Extract the [X, Y] coordinate from the center of the cell holding the provided text.  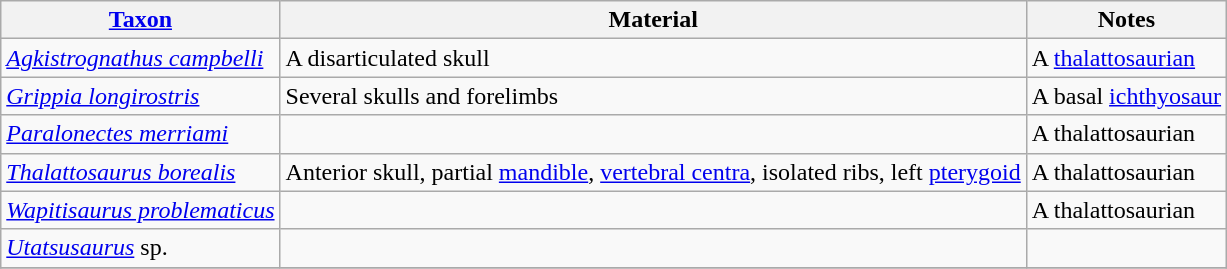
A basal ichthyosaur [1126, 96]
Utatsusaurus sp. [140, 248]
Agkistrognathus campbelli [140, 58]
Paralonectes merriami [140, 134]
Thalattosaurus borealis [140, 172]
Several skulls and forelimbs [653, 96]
Grippia longirostris [140, 96]
Wapitisaurus problematicus [140, 210]
Material [653, 20]
Taxon [140, 20]
A disarticulated skull [653, 58]
Notes [1126, 20]
Anterior skull, partial mandible, vertebral centra, isolated ribs, left pterygoid [653, 172]
